Find where the given text appears and provide that cell's center as (x, y) coordinate. 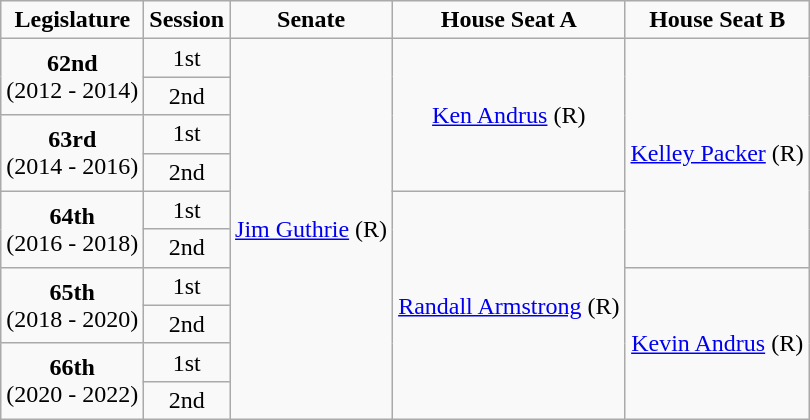
Kevin Andrus (R) (717, 343)
Kelley Packer (R) (717, 153)
Randall Armstrong (R) (509, 305)
65th (2018 - 2020) (72, 305)
Session (187, 20)
House Seat B (717, 20)
66th (2020 - 2022) (72, 381)
Senate (312, 20)
63rd (2014 - 2016) (72, 153)
House Seat A (509, 20)
Legislature (72, 20)
62nd (2012 - 2014) (72, 77)
Ken Andrus (R) (509, 115)
Jim Guthrie (R) (312, 230)
64th (2016 - 2018) (72, 229)
